Extract the [X, Y] coordinate from the center of the cell holding the provided text.  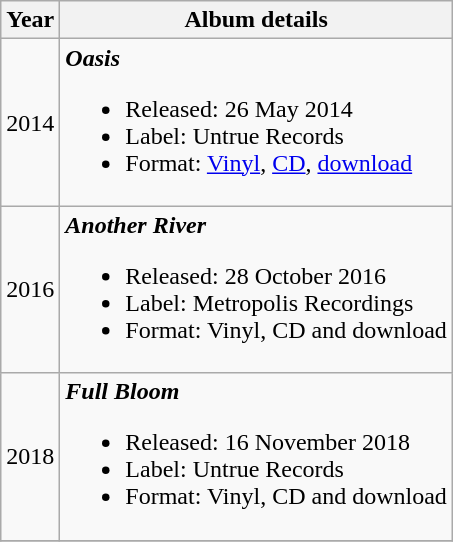
OasisReleased: 26 May 2014Label: Untrue RecordsFormat: Vinyl, CD, download [256, 122]
Year [30, 20]
Album details [256, 20]
2014 [30, 122]
Another RiverReleased: 28 October 2016Label: Metropolis RecordingsFormat: Vinyl, CD and download [256, 290]
2018 [30, 456]
Full BloomReleased: 16 November 2018Label: Untrue RecordsFormat: Vinyl, CD and download [256, 456]
2016 [30, 290]
